Return the [x, y] coordinate for the center point of the cell that contains the specified text.  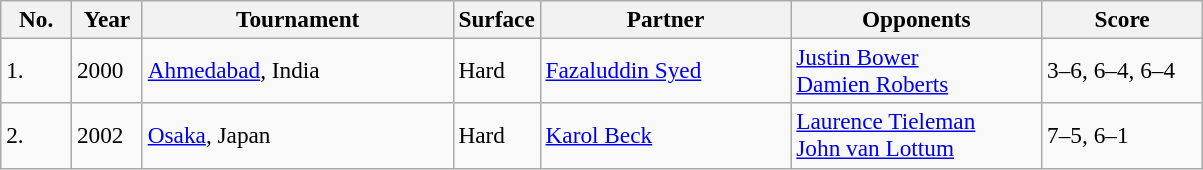
Opponents [916, 19]
Tournament [298, 19]
2. [36, 136]
Score [1122, 19]
Osaka, Japan [298, 136]
Partner [666, 19]
Year [108, 19]
2000 [108, 70]
Fazaluddin Syed [666, 70]
2002 [108, 136]
Laurence Tieleman John van Lottum [916, 136]
Surface [496, 19]
Ahmedabad, India [298, 70]
1. [36, 70]
Justin Bower Damien Roberts [916, 70]
Karol Beck [666, 136]
No. [36, 19]
3–6, 6–4, 6–4 [1122, 70]
7–5, 6–1 [1122, 136]
